Find where the given text appears and provide that cell's center as (X, Y) coordinate. 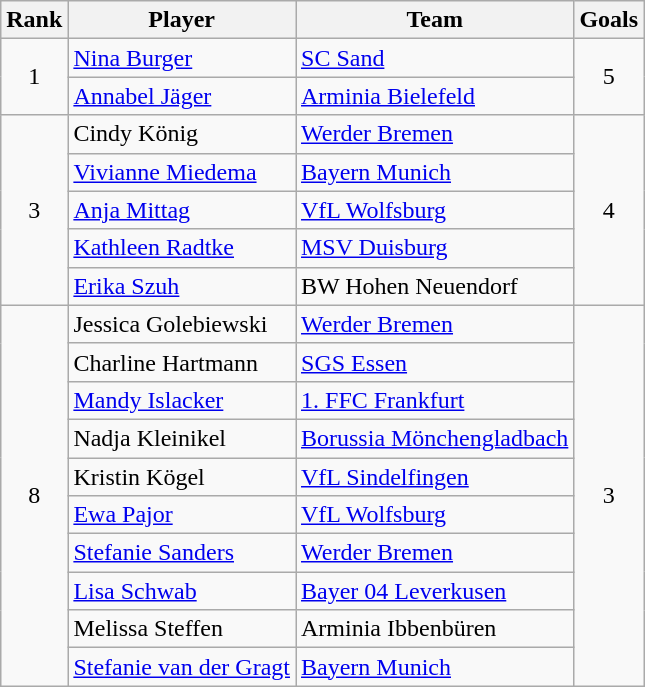
Rank (34, 20)
Stefanie van der Gragt (182, 667)
1. FFC Frankfurt (435, 400)
Goals (609, 20)
Player (182, 20)
VfL Sindelfingen (435, 477)
Arminia Ibbenbüren (435, 629)
Vivianne Miedema (182, 172)
5 (609, 77)
MSV Duisburg (435, 248)
Melissa Steffen (182, 629)
BW Hohen Neuendorf (435, 286)
Borussia Mönchengladbach (435, 438)
SGS Essen (435, 362)
Kristin Kögel (182, 477)
Charline Hartmann (182, 362)
Anja Mittag (182, 210)
Kathleen Radtke (182, 248)
Erika Szuh (182, 286)
Stefanie Sanders (182, 553)
Bayer 04 Leverkusen (435, 591)
Nina Burger (182, 58)
Lisa Schwab (182, 591)
Ewa Pajor (182, 515)
4 (609, 210)
Cindy König (182, 134)
Mandy Islacker (182, 400)
Annabel Jäger (182, 96)
Jessica Golebiewski (182, 324)
1 (34, 77)
8 (34, 496)
Team (435, 20)
SC Sand (435, 58)
Nadja Kleinikel (182, 438)
Arminia Bielefeld (435, 96)
